Search for the cell housing the specified text and yield its (x, y) center coordinate. 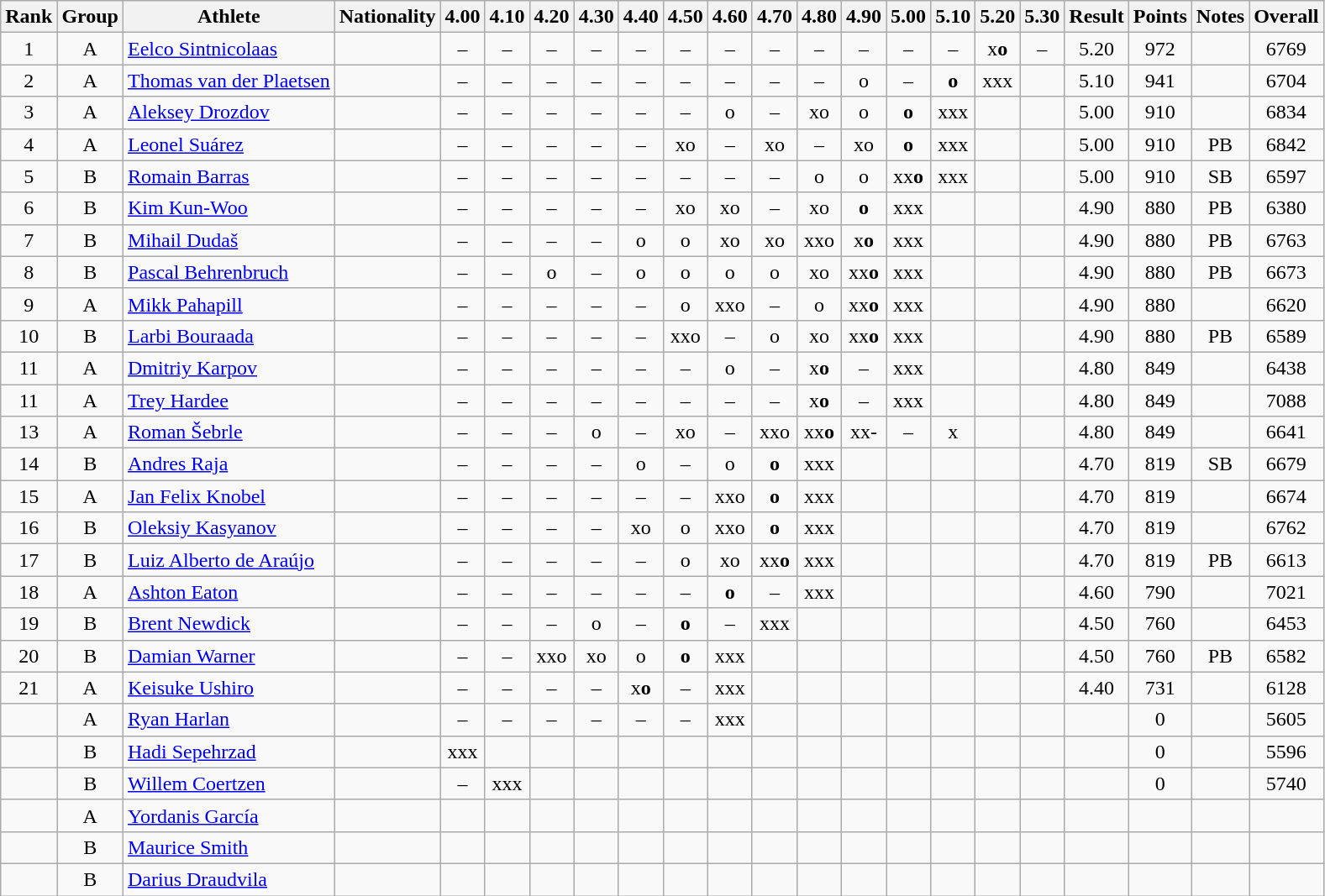
6674 (1286, 496)
Oleksiy Kasyanov (229, 528)
10 (29, 336)
Keisuke Ushiro (229, 688)
6769 (1286, 49)
6763 (1286, 240)
Mihail Dudaš (229, 240)
Ryan Harlan (229, 720)
17 (29, 560)
4.10 (507, 17)
18 (29, 592)
6641 (1286, 432)
Athlete (229, 17)
8 (29, 272)
6842 (1286, 144)
5596 (1286, 752)
15 (29, 496)
6673 (1286, 272)
Leonel Suárez (229, 144)
6128 (1286, 688)
6620 (1286, 304)
6679 (1286, 464)
6582 (1286, 656)
14 (29, 464)
3 (29, 113)
Group (91, 17)
1 (29, 49)
Kim Kun-Woo (229, 208)
Trey Hardee (229, 401)
7 (29, 240)
Aleksey Drozdov (229, 113)
6 (29, 208)
2 (29, 81)
x (953, 432)
19 (29, 624)
Larbi Bouraada (229, 336)
Maurice Smith (229, 847)
9 (29, 304)
13 (29, 432)
6380 (1286, 208)
6834 (1286, 113)
6704 (1286, 81)
20 (29, 656)
5740 (1286, 783)
5 (29, 176)
Points (1159, 17)
Eelco Sintnicolaas (229, 49)
Willem Coertzen (229, 783)
4.00 (462, 17)
7021 (1286, 592)
Romain Barras (229, 176)
Notes (1220, 17)
5605 (1286, 720)
4.30 (597, 17)
6613 (1286, 560)
Dmitriy Karpov (229, 368)
Brent Newdick (229, 624)
21 (29, 688)
5.30 (1042, 17)
xx- (864, 432)
Yordanis García (229, 815)
Andres Raja (229, 464)
731 (1159, 688)
4.20 (551, 17)
Overall (1286, 17)
972 (1159, 49)
6589 (1286, 336)
941 (1159, 81)
790 (1159, 592)
Result (1096, 17)
6762 (1286, 528)
6453 (1286, 624)
Roman Šebrle (229, 432)
7088 (1286, 401)
Ashton Eaton (229, 592)
16 (29, 528)
Pascal Behrenbruch (229, 272)
4 (29, 144)
Hadi Sepehrzad (229, 752)
6438 (1286, 368)
Jan Felix Knobel (229, 496)
Rank (29, 17)
Thomas van der Plaetsen (229, 81)
Damian Warner (229, 656)
6597 (1286, 176)
Nationality (387, 17)
Darius Draudvila (229, 879)
Mikk Pahapill (229, 304)
Luiz Alberto de Araújo (229, 560)
